Find where the given text appears and provide that cell's center as [X, Y] coordinate. 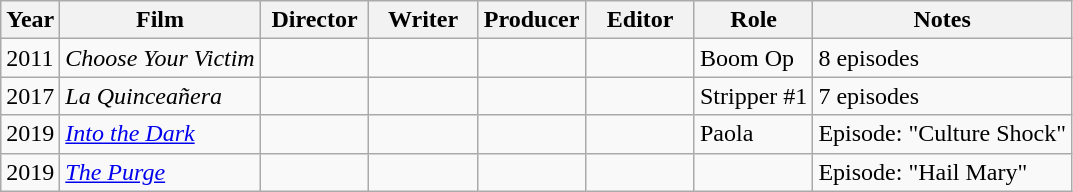
Boom Op [753, 58]
Film [160, 20]
Year [30, 20]
8 episodes [942, 58]
Producer [532, 20]
Choose Your Victim [160, 58]
Writer [424, 20]
Editor [640, 20]
Notes [942, 20]
Episode: "Hail Mary" [942, 172]
Role [753, 20]
2011 [30, 58]
La Quinceañera [160, 96]
The Purge [160, 172]
Episode: "Culture Shock" [942, 134]
Paola [753, 134]
7 episodes [942, 96]
Into the Dark [160, 134]
Director [314, 20]
Stripper #1 [753, 96]
2017 [30, 96]
